Determine the [x, y] coordinate at the center of the cell enclosing the given text.  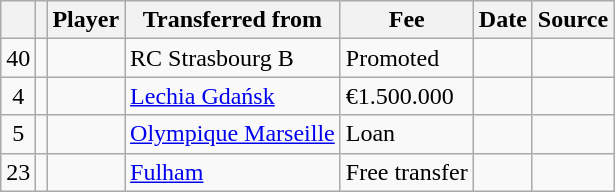
Promoted [406, 58]
40 [18, 58]
RC Strasbourg B [233, 58]
Player [86, 20]
Free transfer [406, 172]
Transferred from [233, 20]
23 [18, 172]
Fulham [233, 172]
Loan [406, 134]
Source [572, 20]
Olympique Marseille [233, 134]
Date [502, 20]
Lechia Gdańsk [233, 96]
Fee [406, 20]
5 [18, 134]
4 [18, 96]
€1.500.000 [406, 96]
